Capture the cell that displays the provided text and extract its (x, y) central coordinate. 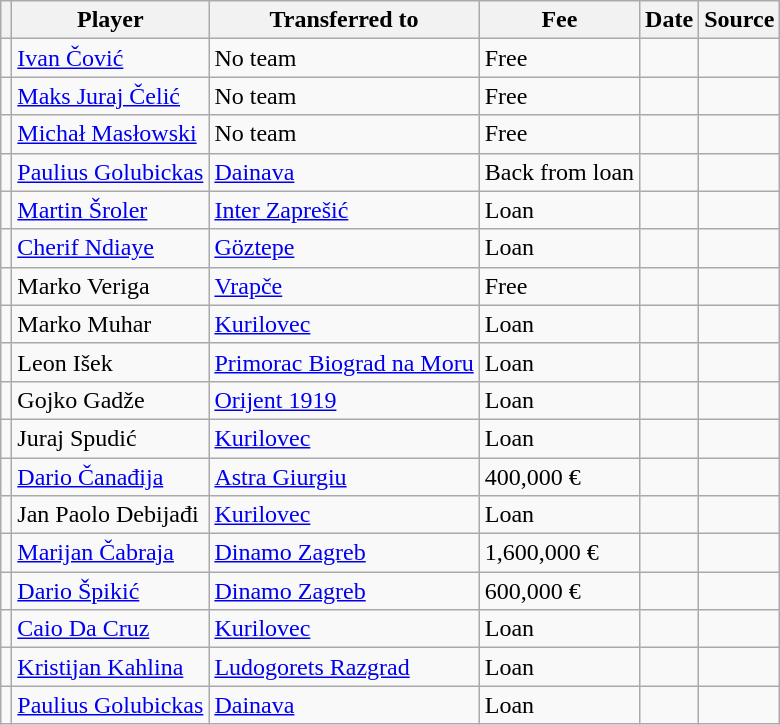
Inter Zaprešić (344, 210)
Player (110, 20)
Marijan Čabraja (110, 553)
Marko Muhar (110, 324)
Martin Šroler (110, 210)
1,600,000 € (559, 553)
400,000 € (559, 477)
Dario Čanađija (110, 477)
Transferred to (344, 20)
Fee (559, 20)
Caio Da Cruz (110, 629)
Vrapče (344, 286)
Astra Giurgiu (344, 477)
Ivan Čović (110, 58)
Cherif Ndiaye (110, 248)
Jan Paolo Debijađi (110, 515)
Marko Veriga (110, 286)
Göztepe (344, 248)
Juraj Spudić (110, 438)
Kristijan Kahlina (110, 667)
Source (740, 20)
Leon Išek (110, 362)
Back from loan (559, 172)
Primorac Biograd na Moru (344, 362)
Gojko Gadže (110, 400)
Orijent 1919 (344, 400)
Date (670, 20)
Dario Špikić (110, 591)
Michał Masłowski (110, 134)
Maks Juraj Čelić (110, 96)
Ludogorets Razgrad (344, 667)
600,000 € (559, 591)
